Provide the [X, Y] coordinate of the cell's center where the given text is located.  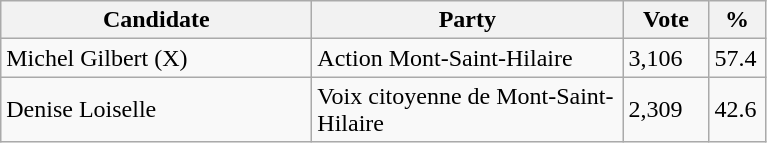
Michel Gilbert (X) [156, 58]
Vote [666, 20]
Voix citoyenne de Mont-Saint-Hilaire [468, 110]
Candidate [156, 20]
Denise Loiselle [156, 110]
Action Mont-Saint-Hilaire [468, 58]
57.4 [737, 58]
42.6 [737, 110]
% [737, 20]
3,106 [666, 58]
2,309 [666, 110]
Party [468, 20]
